Identify which cell holds the provided text, then report its (X, Y) central coordinate. 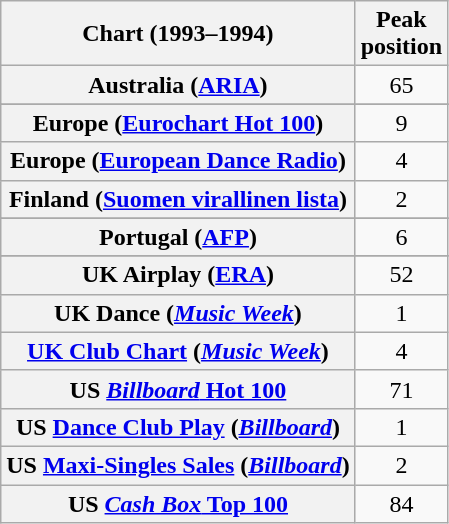
UK Dance (Music Week) (178, 313)
65 (401, 85)
Europe (European Dance Radio) (178, 161)
Europe (Eurochart Hot 100) (178, 123)
9 (401, 123)
Peakposition (401, 34)
Portugal (AFP) (178, 237)
US Billboard Hot 100 (178, 389)
US Dance Club Play (Billboard) (178, 427)
71 (401, 389)
52 (401, 275)
Chart (1993–1994) (178, 34)
UK Club Chart (Music Week) (178, 351)
US Maxi-Singles Sales (Billboard) (178, 465)
Australia (ARIA) (178, 85)
Finland (Suomen virallinen lista) (178, 199)
84 (401, 503)
US Cash Box Top 100 (178, 503)
UK Airplay (ERA) (178, 275)
6 (401, 237)
